Return the [x, y] coordinate for the center point of the cell that contains the specified text.  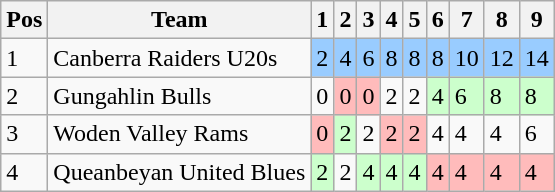
Team [180, 20]
Pos [24, 20]
14 [536, 58]
12 [502, 58]
10 [466, 58]
7 [466, 20]
Queanbeyan United Blues [180, 172]
Canberra Raiders U20s [180, 58]
Woden Valley Rams [180, 134]
9 [536, 20]
5 [414, 20]
Gungahlin Bulls [180, 96]
